From the cell containing the given text, extract its center point as [X, Y] coordinate. 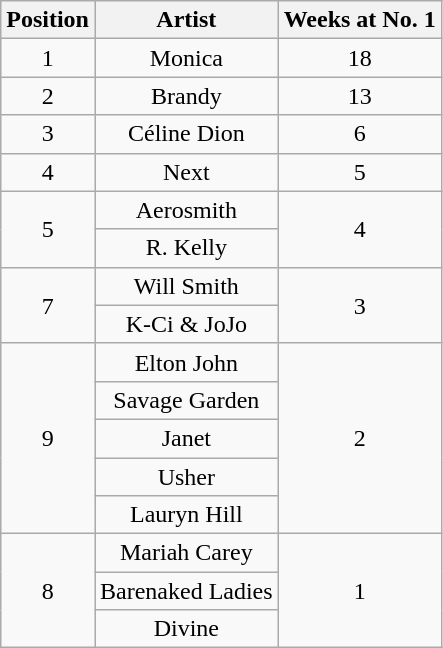
7 [48, 305]
Elton John [186, 362]
Lauryn Hill [186, 515]
Monica [186, 58]
R. Kelly [186, 248]
Usher [186, 477]
18 [360, 58]
Aerosmith [186, 210]
Janet [186, 438]
Will Smith [186, 286]
Next [186, 172]
Savage Garden [186, 400]
Mariah Carey [186, 553]
6 [360, 134]
Position [48, 20]
Weeks at No. 1 [360, 20]
9 [48, 438]
Artist [186, 20]
Céline Dion [186, 134]
13 [360, 96]
Divine [186, 629]
Barenaked Ladies [186, 591]
Brandy [186, 96]
K-Ci & JoJo [186, 324]
8 [48, 591]
